Return (X, Y) of the center of cell containing provided text 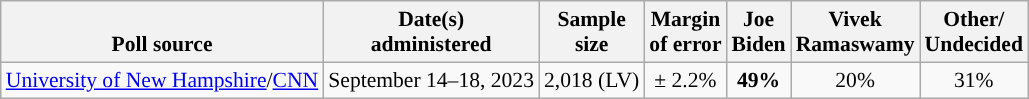
VivekRamaswamy (856, 32)
49% (759, 80)
20% (856, 80)
31% (974, 80)
± 2.2% (685, 80)
Marginof error (685, 32)
Date(s)administered (431, 32)
Other/Undecided (974, 32)
University of New Hampshire/CNN (162, 80)
Poll source (162, 32)
Samplesize (592, 32)
September 14–18, 2023 (431, 80)
2,018 (LV) (592, 80)
JoeBiden (759, 32)
